Identify which cell holds the provided text, then report its [X, Y] central coordinate. 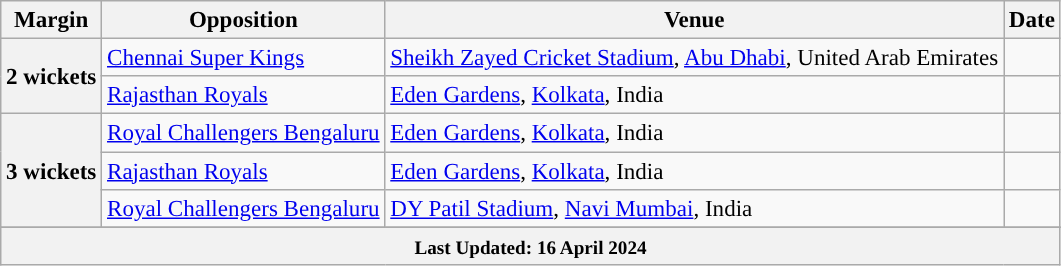
Venue [694, 20]
Date [1032, 20]
Last Updated: 16 April 2024 [531, 246]
2 wickets [52, 76]
Chennai Super Kings [244, 58]
Opposition [244, 20]
3 wickets [52, 170]
DY Patil Stadium, Navi Mumbai, India [694, 209]
Margin [52, 20]
Sheikh Zayed Cricket Stadium, Abu Dhabi, United Arab Emirates [694, 58]
